Detect which cell encompasses the target text, then output its (X, Y) center coordinate. 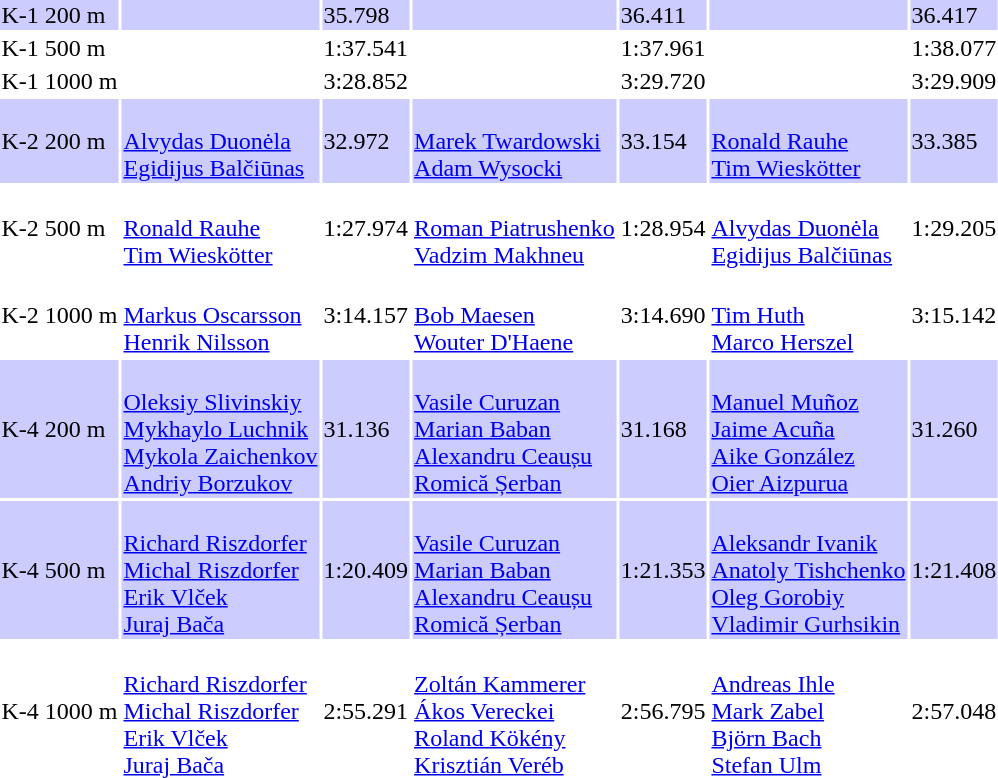
Manuel MuñozJaime AcuñaAike GonzálezOier Aizpurua (808, 429)
Markus OscarssonHenrik Nilsson (220, 315)
1:28.954 (663, 228)
35.798 (366, 15)
33.154 (663, 141)
K-1 500 m (60, 48)
K-1 1000 m (60, 81)
K-4 200 m (60, 429)
K-2 1000 m (60, 315)
3:14.690 (663, 315)
K-1 200 m (60, 15)
1:37.541 (366, 48)
3:28.852 (366, 81)
Bob MaesenWouter D'Haene (515, 315)
Oleksiy SlivinskiyMykhaylo LuchnikMykola ZaichenkovAndriy Borzukov (220, 429)
36.411 (663, 15)
1:21.353 (663, 570)
1:38.077 (954, 48)
Tim HuthMarco Herszel (808, 315)
Aleksandr IvanikAnatoly TishchenkoOleg GorobiyVladimir Gurhsikin (808, 570)
1:27.974 (366, 228)
1:21.408 (954, 570)
3:29.909 (954, 81)
36.417 (954, 15)
31.136 (366, 429)
Richard RiszdorferMichal RiszdorferErik VlčekJuraj Bača (220, 570)
3:15.142 (954, 315)
K-2 200 m (60, 141)
1:20.409 (366, 570)
Marek TwardowskiAdam Wysocki (515, 141)
33.385 (954, 141)
K-2 500 m (60, 228)
3:29.720 (663, 81)
31.260 (954, 429)
1:37.961 (663, 48)
1:29.205 (954, 228)
32.972 (366, 141)
K-4 500 m (60, 570)
Roman PiatrushenkoVadzim Makhneu (515, 228)
3:14.157 (366, 315)
31.168 (663, 429)
